Capture the cell that displays the provided text and extract its (x, y) central coordinate. 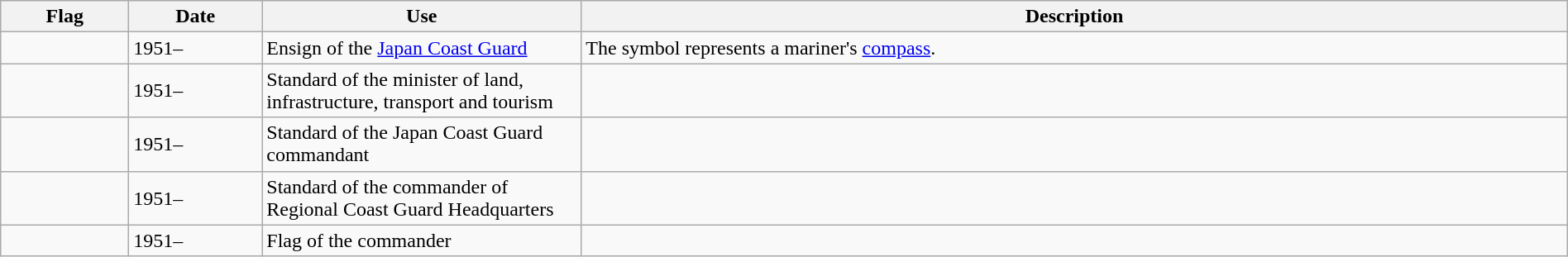
Flag (65, 17)
Description (1074, 17)
Flag of the commander (422, 240)
Use (422, 17)
Standard of the commander of Regional Coast Guard Headquarters (422, 198)
The symbol represents a mariner's compass. (1074, 48)
Ensign of the Japan Coast Guard (422, 48)
Date (195, 17)
Standard of the minister of land, infrastructure, transport and tourism (422, 91)
Standard of the Japan Coast Guard commandant (422, 144)
